Determine the [x, y] coordinate at the center of the cell enclosing the given text.  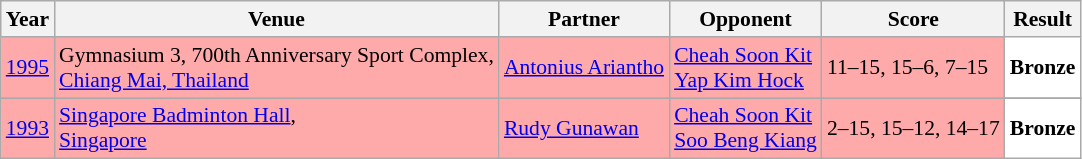
Opponent [746, 19]
1995 [28, 68]
Year [28, 19]
Score [914, 19]
Rudy Gunawan [584, 128]
Antonius Ariantho [584, 68]
Partner [584, 19]
Cheah Soon Kit Soo Beng Kiang [746, 128]
Gymnasium 3, 700th Anniversary Sport Complex,Chiang Mai, Thailand [276, 68]
Venue [276, 19]
1993 [28, 128]
2–15, 15–12, 14–17 [914, 128]
Result [1043, 19]
11–15, 15–6, 7–15 [914, 68]
Cheah Soon Kit Yap Kim Hock [746, 68]
Singapore Badminton Hall,Singapore [276, 128]
